Detect which cell encompasses the target text, then output its (x, y) center coordinate. 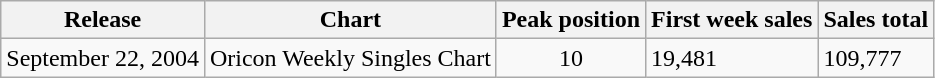
10 (570, 58)
Chart (350, 20)
September 22, 2004 (103, 58)
Peak position (570, 20)
Oricon Weekly Singles Chart (350, 58)
First week sales (732, 20)
19,481 (732, 58)
Sales total (876, 20)
109,777 (876, 58)
Release (103, 20)
